Return the (X, Y) coordinate for the center point of the cell that contains the specified text.  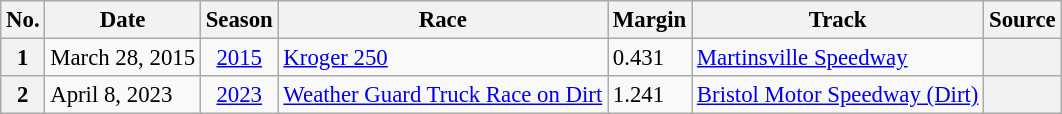
0.431 (650, 58)
Date (122, 20)
April 8, 2023 (122, 95)
Season (239, 20)
No. (23, 20)
2015 (239, 58)
Bristol Motor Speedway (Dirt) (838, 95)
Weather Guard Truck Race on Dirt (443, 95)
Margin (650, 20)
1.241 (650, 95)
Track (838, 20)
Martinsville Speedway (838, 58)
2 (23, 95)
Source (1022, 20)
Race (443, 20)
2023 (239, 95)
March 28, 2015 (122, 58)
Kroger 250 (443, 58)
1 (23, 58)
